Locate the cell with the specified text and output its (X, Y) center coordinate. 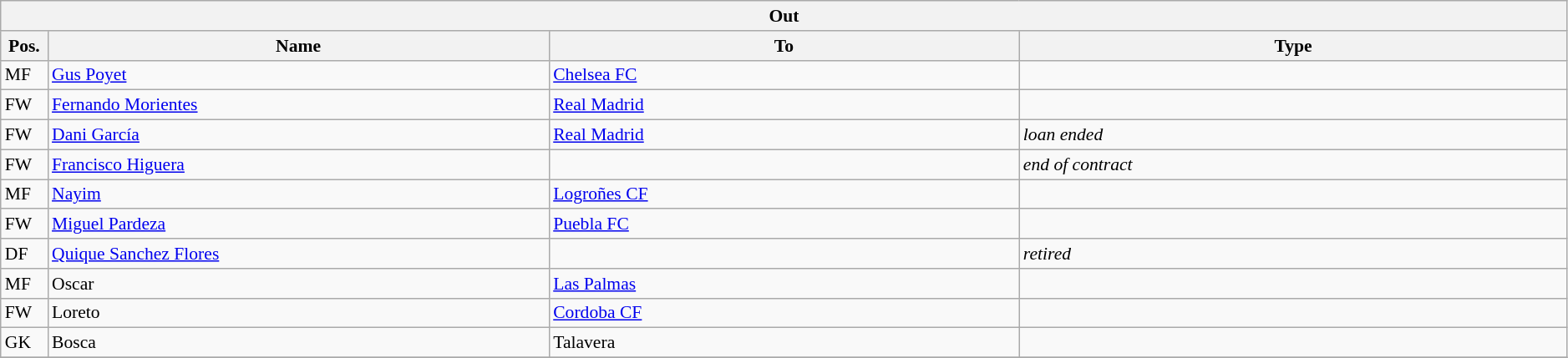
DF (24, 254)
Out (784, 16)
Fernando Morientes (298, 105)
Talavera (784, 343)
To (784, 46)
Type (1293, 46)
Gus Poyet (298, 75)
retired (1293, 254)
Puebla FC (784, 224)
Oscar (298, 284)
loan ended (1293, 135)
GK (24, 343)
Quique Sanchez Flores (298, 254)
Chelsea FC (784, 75)
Pos. (24, 46)
Miguel Pardeza (298, 224)
Bosca (298, 343)
Loreto (298, 313)
Name (298, 46)
Cordoba CF (784, 313)
Nayim (298, 194)
Francisco Higuera (298, 164)
Las Palmas (784, 284)
Dani García (298, 135)
end of contract (1293, 164)
Logroñes CF (784, 194)
